Extract the [x, y] coordinate from the center of the cell holding the provided text.  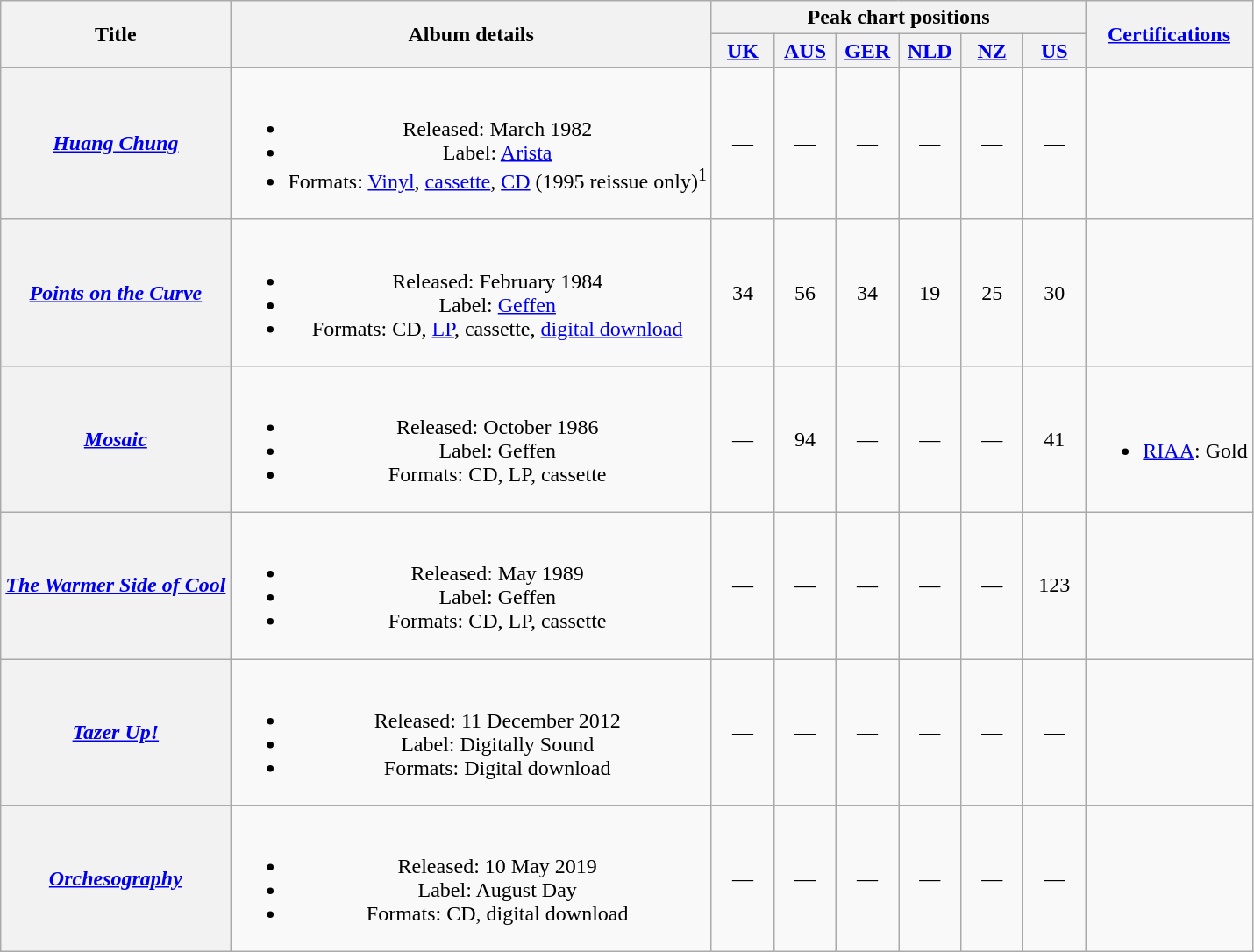
56 [805, 293]
Released: 11 December 2012Label: Digitally SoundFormats: Digital download [471, 733]
US [1054, 51]
RIAA: Gold [1169, 438]
Mosaic [116, 438]
25 [993, 293]
Huang Chung [116, 144]
Title [116, 34]
Released: March 1982Label: AristaFormats: Vinyl, cassette, CD (1995 reissue only)1 [471, 144]
AUS [805, 51]
UK [742, 51]
Released: February 1984Label: GeffenFormats: CD, LP, cassette, digital download [471, 293]
GER [868, 51]
NZ [993, 51]
Released: May 1989Label: GeffenFormats: CD, LP, cassette [471, 586]
Orchesography [116, 878]
19 [930, 293]
123 [1054, 586]
Released: October 1986Label: GeffenFormats: CD, LP, cassette [471, 438]
Tazer Up! [116, 733]
NLD [930, 51]
Peak chart positions [898, 18]
41 [1054, 438]
94 [805, 438]
Points on the Curve [116, 293]
Released: 10 May 2019Label: August DayFormats: CD, digital download [471, 878]
Album details [471, 34]
30 [1054, 293]
The Warmer Side of Cool [116, 586]
Certifications [1169, 34]
